Capture the cell that displays the provided text and extract its [X, Y] central coordinate. 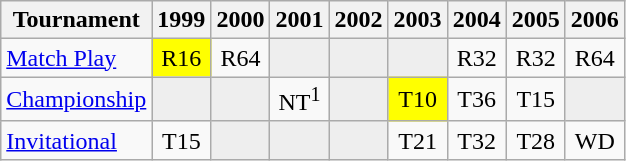
2000 [240, 20]
1999 [182, 20]
T10 [418, 100]
2002 [358, 20]
2001 [300, 20]
T36 [476, 100]
R16 [182, 58]
Match Play [76, 58]
T32 [476, 140]
NT1 [300, 100]
2003 [418, 20]
Invitational [76, 140]
T21 [418, 140]
Championship [76, 100]
2004 [476, 20]
2005 [536, 20]
2006 [594, 20]
Tournament [76, 20]
WD [594, 140]
T28 [536, 140]
